Pinpoint the cell where the given text exists, returning its (x, y) midpoint coordinate. 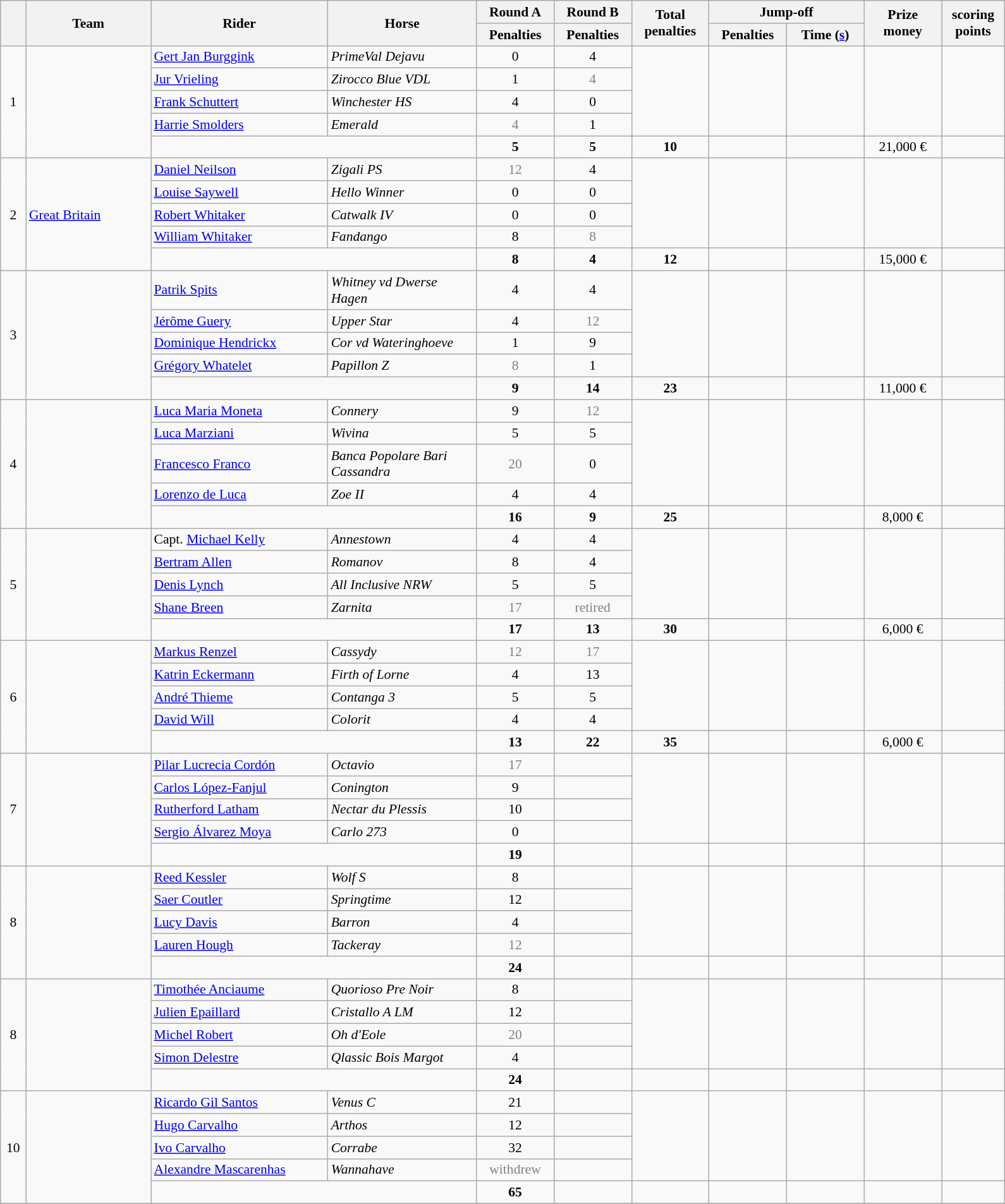
Dominique Hendrickx (239, 343)
Timothée Anciaume (239, 990)
Cor vd Wateringhoeve (402, 343)
Michel Robert (239, 1035)
21 (516, 1103)
André Thieme (239, 697)
Francesco Franco (239, 464)
Time (s) (825, 35)
Papillon Z (402, 366)
2 (13, 215)
Round B (593, 12)
Arthos (402, 1125)
Harrie Smolders (239, 125)
Shane Breen (239, 607)
Emerald (402, 125)
Carlos López-Fanjul (239, 787)
Colorit (402, 720)
Lucy Davis (239, 923)
Quorioso Pre Noir (402, 990)
11,000 € (903, 389)
23 (670, 389)
6 (13, 697)
3 (13, 336)
retired (593, 607)
8,000 € (903, 517)
Wolf S (402, 877)
Banca Popolare Bari Cassandra (402, 464)
Reed Kessler (239, 877)
Denis Lynch (239, 585)
Katrin Eckermann (239, 675)
Barron (402, 923)
Julien Epaillard (239, 1012)
14 (593, 389)
Capt. Michael Kelly (239, 540)
Simon Delestre (239, 1057)
35 (670, 743)
Annestown (402, 540)
Pilar Lucrecia Cordón (239, 765)
Prizemoney (903, 23)
Zirocco Blue VDL (402, 80)
Fandango (402, 237)
Carlo 273 (402, 832)
withdrew (516, 1170)
PrimeVal Dejavu (402, 57)
Nectar du Plessis (402, 810)
Tackeray (402, 945)
Whitney vd Dwerse Hagen (402, 291)
Rutherford Latham (239, 810)
25 (670, 517)
Sergio Álvarez Moya (239, 832)
Bertram Allen (239, 562)
Ricardo Gil Santos (239, 1103)
Total penalties (670, 23)
Grégory Whatelet (239, 366)
Oh d'Eole (402, 1035)
Lorenzo de Luca (239, 495)
7 (13, 810)
Zoe II (402, 495)
Hello Winner (402, 192)
David Will (239, 720)
30 (670, 629)
Springtime (402, 900)
Cristallo A LM (402, 1012)
Zigali PS (402, 170)
Markus Renzel (239, 652)
Zarnita (402, 607)
Robert Whitaker (239, 215)
William Whitaker (239, 237)
Catwalk IV (402, 215)
19 (516, 855)
Jur Vrieling (239, 80)
32 (516, 1148)
Venus C (402, 1103)
22 (593, 743)
Winchester HS (402, 102)
Luca Maria Moneta (239, 411)
Qlassic Bois Margot (402, 1057)
Team (88, 23)
Firth of Lorne (402, 675)
All Inclusive NRW (402, 585)
Connery (402, 411)
scoringpoints (973, 23)
Patrik Spits (239, 291)
Round A (516, 12)
Lauren Hough (239, 945)
Gert Jan Burggink (239, 57)
Upper Star (402, 321)
65 (516, 1193)
Jump-off (786, 12)
Corrabe (402, 1148)
Romanov (402, 562)
Horse (402, 23)
Rider (239, 23)
Contanga 3 (402, 697)
Luca Marziani (239, 434)
Jérôme Guery (239, 321)
Daniel Neilson (239, 170)
Cassydy (402, 652)
Alexandre Mascarenhas (239, 1170)
Louise Saywell (239, 192)
Great Britain (88, 215)
Hugo Carvalho (239, 1125)
Wivina (402, 434)
Wannahave (402, 1170)
Saer Coutler (239, 900)
Conington (402, 787)
Octavio (402, 765)
Ivo Carvalho (239, 1148)
Frank Schuttert (239, 102)
21,000 € (903, 147)
16 (516, 517)
15,000 € (903, 260)
